For the text-containing cell, return its midpoint in [x, y] coordinate format. 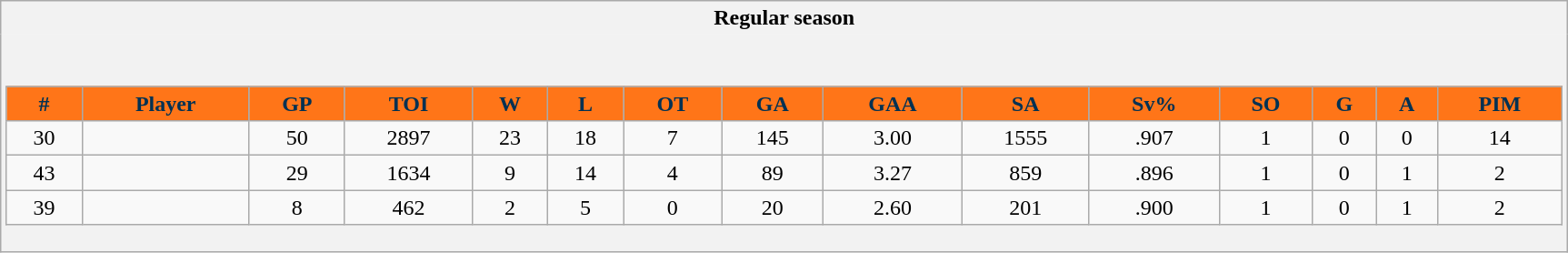
W [509, 104]
OT [673, 104]
3.00 [893, 138]
Regular season [784, 18]
2897 [408, 138]
89 [773, 173]
.900 [1154, 207]
SA [1025, 104]
A [1407, 104]
20 [773, 207]
TOI [408, 104]
GP [296, 104]
G [1343, 104]
GAA [893, 104]
29 [296, 173]
Player [165, 104]
L [585, 104]
5 [585, 207]
.896 [1154, 173]
30 [44, 138]
50 [296, 138]
2.60 [893, 207]
4 [673, 173]
18 [585, 138]
145 [773, 138]
3.27 [893, 173]
9 [509, 173]
.907 [1154, 138]
Sv% [1154, 104]
23 [509, 138]
1555 [1025, 138]
462 [408, 207]
8 [296, 207]
1634 [408, 173]
PIM [1500, 104]
43 [44, 173]
# [44, 104]
GA [773, 104]
7 [673, 138]
201 [1025, 207]
SO [1265, 104]
39 [44, 207]
859 [1025, 173]
